Pinpoint the cell where the given text exists, returning its (X, Y) midpoint coordinate. 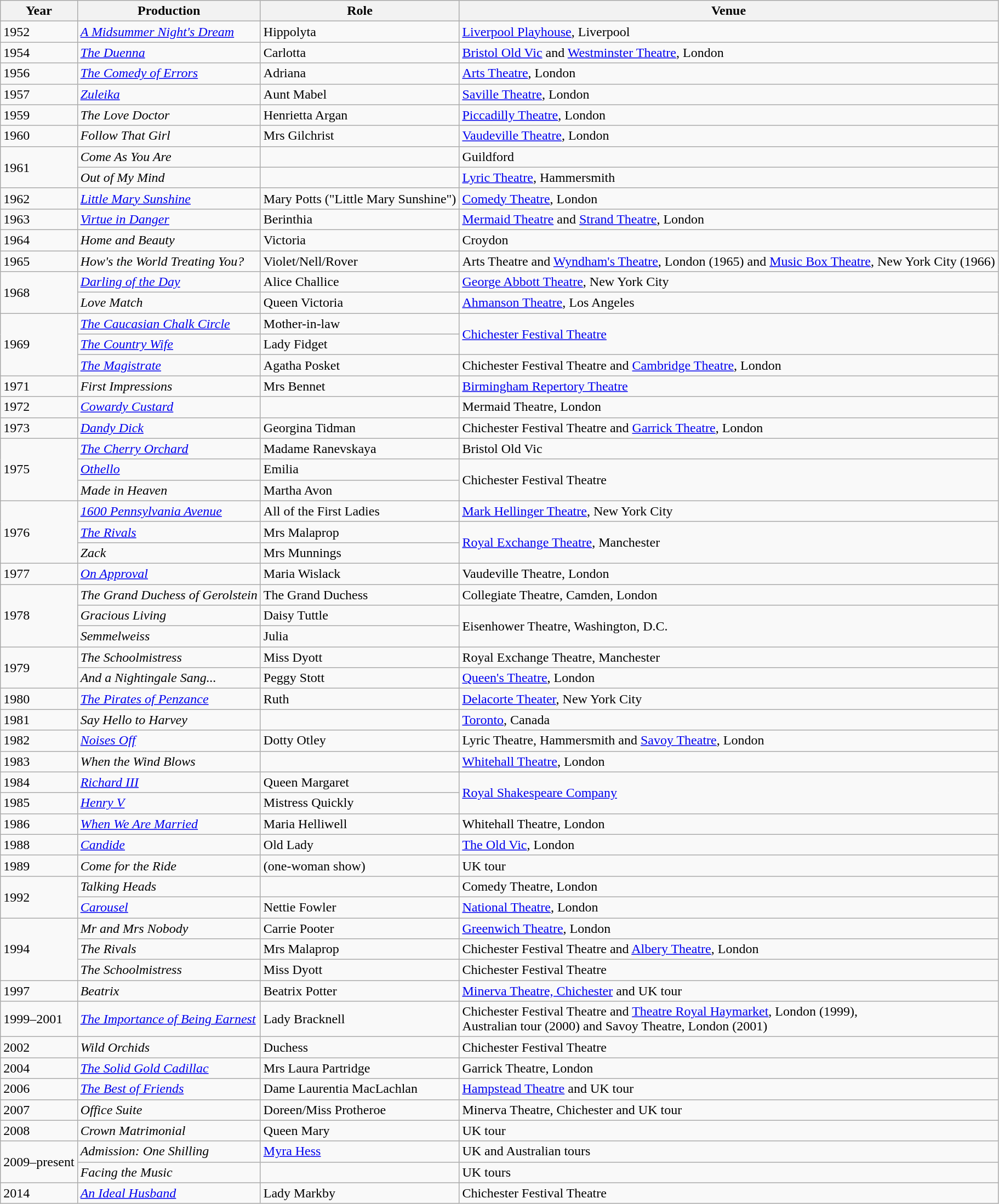
An Ideal Husband (169, 1193)
Chichester Festival Theatre and Garrick Theatre, London (729, 428)
When the Wind Blows (169, 761)
Delacorte Theater, New York City (729, 699)
Mother-in-law (359, 324)
Queen's Theatre, London (729, 678)
Garrick Theatre, London (729, 1068)
1997 (39, 991)
Lady Bracknell (359, 1019)
1986 (39, 824)
Lyric Theatre, Hammersmith and Savoy Theatre, London (729, 741)
Croydon (729, 240)
The Best of Friends (169, 1089)
Love Match (169, 303)
Chichester Festival Theatre and Albery Theatre, London (729, 949)
1977 (39, 574)
1961 (39, 167)
All of the First Ladies (359, 511)
Mermaid Theatre and Strand Theatre, London (729, 219)
Chichester Festival Theatre and Theatre Royal Haymarket, London (1999),Australian tour (2000) and Savoy Theatre, London (2001) (729, 1019)
Mrs Gilchrist (359, 136)
Bristol Old Vic and Westminster Theatre, London (729, 53)
Virtue in Danger (169, 219)
Henry V (169, 803)
George Abbott Theatre, New York City (729, 282)
Alice Challice (359, 282)
2002 (39, 1047)
Zuleika (169, 94)
Beatrix (169, 991)
Adriana (359, 73)
The Importance of Being Earnest (169, 1019)
Mr and Mrs Nobody (169, 928)
Saville Theatre, London (729, 94)
The Old Vic, London (729, 845)
Old Lady (359, 845)
Greenwich Theatre, London (729, 928)
Semmelweiss (169, 637)
Emilia (359, 469)
Guildford (729, 157)
1600 Pennsylvania Avenue (169, 511)
Richard III (169, 782)
Chichester Festival Theatre and Cambridge Theatre, London (729, 365)
Dame Laurentia MacLachlan (359, 1089)
The Love Doctor (169, 115)
Agatha Posket (359, 365)
Mary Potts ("Little Mary Sunshine") (359, 198)
The Comedy of Errors (169, 73)
Ruth (359, 699)
1957 (39, 94)
1952 (39, 32)
1972 (39, 407)
The Magistrate (169, 365)
Daisy Tuttle (359, 616)
Carrie Pooter (359, 928)
Follow That Girl (169, 136)
(one-woman show) (359, 865)
The Solid Gold Cadillac (169, 1068)
1973 (39, 428)
Come As You Are (169, 157)
1981 (39, 720)
1982 (39, 741)
Duchess (359, 1047)
1959 (39, 115)
Darling of the Day (169, 282)
Noises Off (169, 741)
And a Nightingale Sang... (169, 678)
1962 (39, 198)
Piccadilly Theatre, London (729, 115)
The Grand Duchess of Gerolstein (169, 594)
A Midsummer Night's Dream (169, 32)
2009–present (39, 1162)
Georgina Tidman (359, 428)
National Theatre, London (729, 907)
Nettie Fowler (359, 907)
The Pirates of Penzance (169, 699)
First Impressions (169, 386)
1979 (39, 668)
Zack (169, 553)
Peggy Stott (359, 678)
Home and Beauty (169, 240)
Birmingham Repertory Theatre (729, 386)
Julia (359, 637)
Year (39, 11)
Eisenhower Theatre, Washington, D.C. (729, 626)
Maria Wislack (359, 574)
Arts Theatre, London (729, 73)
Mrs Bennet (359, 386)
1989 (39, 865)
Admission: One Shilling (169, 1151)
Wild Orchids (169, 1047)
Say Hello to Harvey (169, 720)
Facing the Music (169, 1172)
Bristol Old Vic (729, 449)
Lady Fidget (359, 345)
1968 (39, 293)
Myra Hess (359, 1151)
2014 (39, 1193)
1985 (39, 803)
Dandy Dick (169, 428)
1975 (39, 469)
Queen Victoria (359, 303)
Production (169, 11)
1963 (39, 219)
Mistress Quickly (359, 803)
Berinthia (359, 219)
Liverpool Playhouse, Liverpool (729, 32)
Martha Avon (359, 490)
1983 (39, 761)
1956 (39, 73)
1964 (39, 240)
1965 (39, 261)
Ahmanson Theatre, Los Angeles (729, 303)
2006 (39, 1089)
Candide (169, 845)
Queen Mary (359, 1131)
1960 (39, 136)
Out of My Mind (169, 177)
Violet/Nell/Rover (359, 261)
Talking Heads (169, 886)
Role (359, 11)
Maria Helliwell (359, 824)
Henrietta Argan (359, 115)
Royal Shakespeare Company (729, 793)
Cowardy Custard (169, 407)
Othello (169, 469)
The Caucasian Chalk Circle (169, 324)
Office Suite (169, 1110)
The Country Wife (169, 345)
Crown Matrimonial (169, 1131)
1992 (39, 897)
Beatrix Potter (359, 991)
Mermaid Theatre, London (729, 407)
1954 (39, 53)
Victoria (359, 240)
1999–2001 (39, 1019)
Doreen/Miss Protheroe (359, 1110)
1980 (39, 699)
Lady Markby (359, 1193)
Venue (729, 11)
When We Are Married (169, 824)
1994 (39, 949)
Mrs Laura Partridge (359, 1068)
Mark Hellinger Theatre, New York City (729, 511)
Little Mary Sunshine (169, 198)
Collegiate Theatre, Camden, London (729, 594)
Aunt Mabel (359, 94)
The Cherry Orchard (169, 449)
Come for the Ride (169, 865)
Made in Heaven (169, 490)
UK and Australian tours (729, 1151)
Toronto, Canada (729, 720)
How's the World Treating You? (169, 261)
1976 (39, 532)
1971 (39, 386)
Hampstead Theatre and UK tour (729, 1089)
Hippolyta (359, 32)
Queen Margaret (359, 782)
Lyric Theatre, Hammersmith (729, 177)
Dotty Otley (359, 741)
UK tours (729, 1172)
2008 (39, 1131)
2004 (39, 1068)
Arts Theatre and Wyndham's Theatre, London (1965) and Music Box Theatre, New York City (1966) (729, 261)
On Approval (169, 574)
Gracious Living (169, 616)
Carousel (169, 907)
1988 (39, 845)
1978 (39, 615)
Mrs Munnings (359, 553)
The Grand Duchess (359, 594)
2007 (39, 1110)
1984 (39, 782)
Carlotta (359, 53)
Madame Ranevskaya (359, 449)
1969 (39, 345)
The Duenna (169, 53)
